Extract the [X, Y] coordinate from the center of the cell holding the provided text.  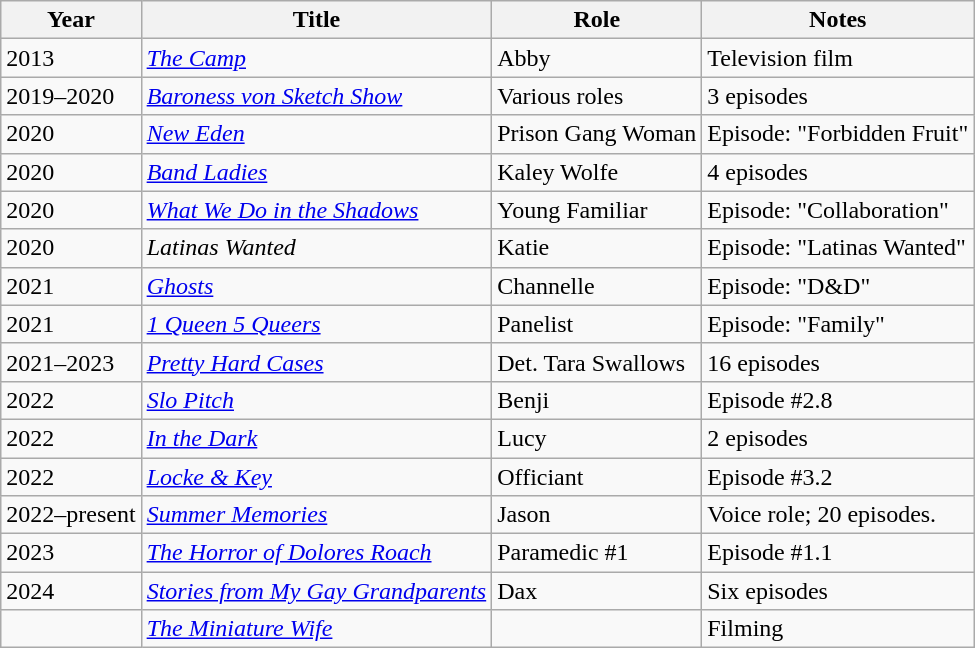
Benji [597, 400]
3 episodes [838, 96]
What We Do in the Shadows [316, 210]
2019–2020 [71, 96]
Abby [597, 58]
Episode: "Latinas Wanted" [838, 248]
Locke & Key [316, 477]
Various roles [597, 96]
Dax [597, 591]
Episode #1.1 [838, 553]
Stories from My Gay Grandparents [316, 591]
Episode #3.2 [838, 477]
Katie [597, 248]
Episode: "Collaboration" [838, 210]
Ghosts [316, 286]
The Miniature Wife [316, 629]
New Eden [316, 134]
Notes [838, 20]
Episode: "Forbidden Fruit" [838, 134]
Kaley Wolfe [597, 172]
Lucy [597, 438]
4 episodes [838, 172]
Year [71, 20]
2013 [71, 58]
Young Familiar [597, 210]
2023 [71, 553]
Det. Tara Swallows [597, 362]
Episode: "Family" [838, 324]
Episode: "D&D" [838, 286]
Officiant [597, 477]
2022–present [71, 515]
Voice role; 20 episodes. [838, 515]
Slo Pitch [316, 400]
Filming [838, 629]
Episode #2.8 [838, 400]
Baroness von Sketch Show [316, 96]
Panelist [597, 324]
Latinas Wanted [316, 248]
2024 [71, 591]
Pretty Hard Cases [316, 362]
Title [316, 20]
Prison Gang Woman [597, 134]
2 episodes [838, 438]
1 Queen 5 Queers [316, 324]
2021–2023 [71, 362]
Television film [838, 58]
Paramedic #1 [597, 553]
Six episodes [838, 591]
Summer Memories [316, 515]
In the Dark [316, 438]
16 episodes [838, 362]
The Horror of Dolores Roach [316, 553]
Band Ladies [316, 172]
The Camp [316, 58]
Role [597, 20]
Jason [597, 515]
Channelle [597, 286]
